Find where the given text appears and provide that cell's center as [X, Y] coordinate. 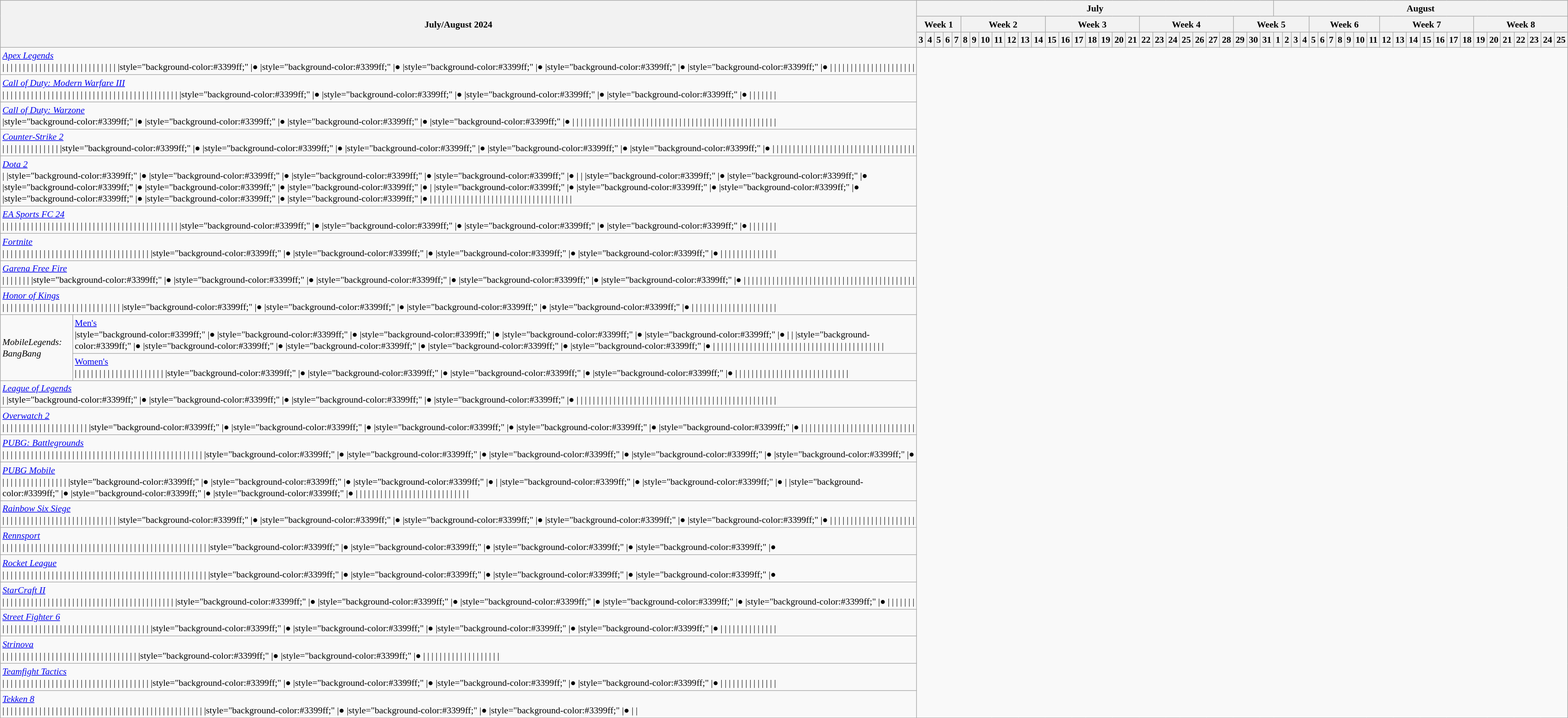
30 [1253, 40]
2 [1287, 40]
29 [1240, 40]
Week 3 [1092, 24]
Week 1 [939, 24]
August [1421, 8]
Week 7 [1427, 24]
Week 2 [1003, 24]
Week 6 [1344, 24]
Week 8 [1521, 24]
27 [1213, 40]
Week 5 [1272, 24]
28 [1227, 40]
July [1095, 8]
26 [1200, 40]
July/August 2024 [458, 24]
31 [1267, 40]
MobileLegends:BangBang [36, 347]
1 [1278, 40]
Week 4 [1186, 24]
